Extract the (x, y) coordinate from the center of the cell holding the provided text.  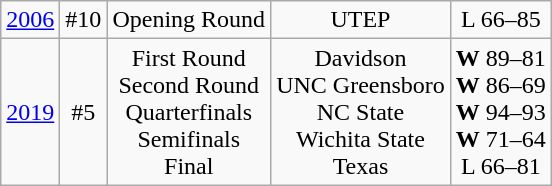
W 89–81W 86–69 W 94–93W 71–64L 66–81 (500, 112)
Opening Round (189, 20)
L 66–85 (500, 20)
2006 (30, 20)
First RoundSecond RoundQuarterfinalsSemifinalsFinal (189, 112)
DavidsonUNC GreensboroNC StateWichita StateTexas (361, 112)
UTEP (361, 20)
2019 (30, 112)
#5 (84, 112)
#10 (84, 20)
